Find where the given text appears and provide that cell's center as [X, Y] coordinate. 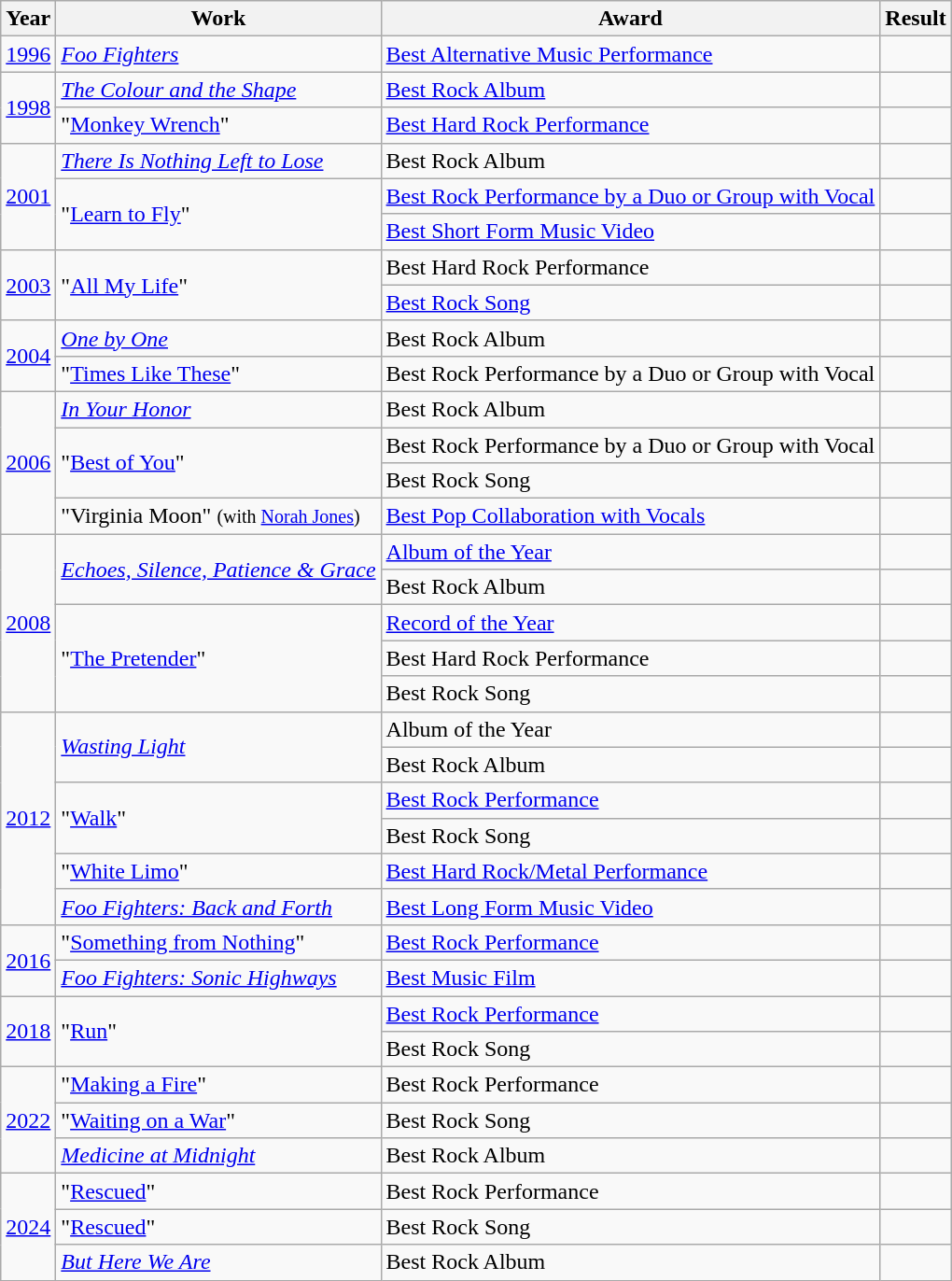
"Run" [218, 1031]
2018 [28, 1031]
Echoes, Silence, Patience & Grace [218, 570]
Result [916, 19]
Foo Fighters [218, 54]
"Times Like These" [218, 373]
Best Hard Rock/Metal Performance [631, 871]
2016 [28, 960]
Record of the Year [631, 623]
"Best of You" [218, 463]
"Making a Fire" [218, 1085]
"Something from Nothing" [218, 942]
2006 [28, 462]
2012 [28, 818]
"All My Life" [218, 285]
Award [631, 19]
2022 [28, 1120]
Best Pop Collaboration with Vocals [631, 516]
Foo Fighters: Back and Forth [218, 907]
2024 [28, 1227]
"Waiting on a War" [218, 1120]
"Learn to Fly" [218, 214]
Foo Fighters: Sonic Highways [218, 978]
2004 [28, 356]
Medicine at Midnight [218, 1156]
"Virginia Moon" (with Norah Jones) [218, 516]
"Walk" [218, 818]
Best Alternative Music Performance [631, 54]
"White Limo" [218, 871]
Year [28, 19]
"The Pretender" [218, 658]
The Colour and the Shape [218, 90]
Wasting Light [218, 747]
2008 [28, 623]
Best Short Form Music Video [631, 232]
But Here We Are [218, 1262]
2001 [28, 196]
One by One [218, 338]
Best Music Film [631, 978]
1998 [28, 107]
There Is Nothing Left to Lose [218, 161]
1996 [28, 54]
2003 [28, 285]
In Your Honor [218, 409]
Best Long Form Music Video [631, 907]
Work [218, 19]
"Monkey Wrench" [218, 125]
